Capture the cell that displays the provided text and extract its (x, y) central coordinate. 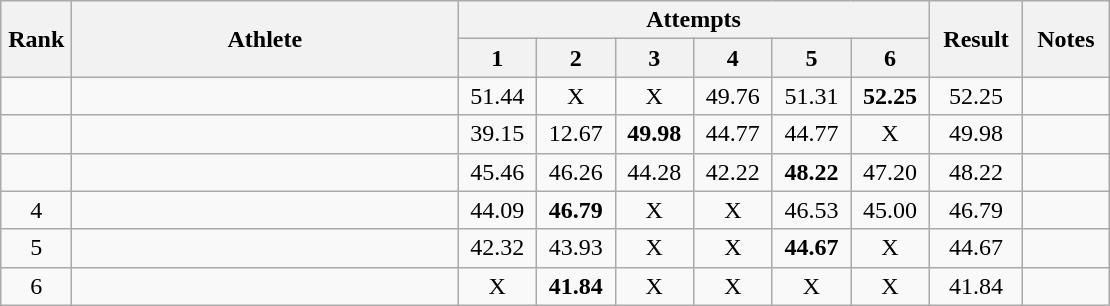
45.00 (890, 210)
Athlete (265, 39)
39.15 (498, 134)
1 (498, 58)
Result (976, 39)
12.67 (576, 134)
46.53 (812, 210)
Notes (1066, 39)
47.20 (890, 172)
42.32 (498, 248)
46.26 (576, 172)
51.44 (498, 96)
44.09 (498, 210)
Attempts (694, 20)
42.22 (734, 172)
51.31 (812, 96)
3 (654, 58)
44.28 (654, 172)
Rank (36, 39)
2 (576, 58)
49.76 (734, 96)
43.93 (576, 248)
45.46 (498, 172)
